Locate the cell with the specified text and output its [X, Y] center coordinate. 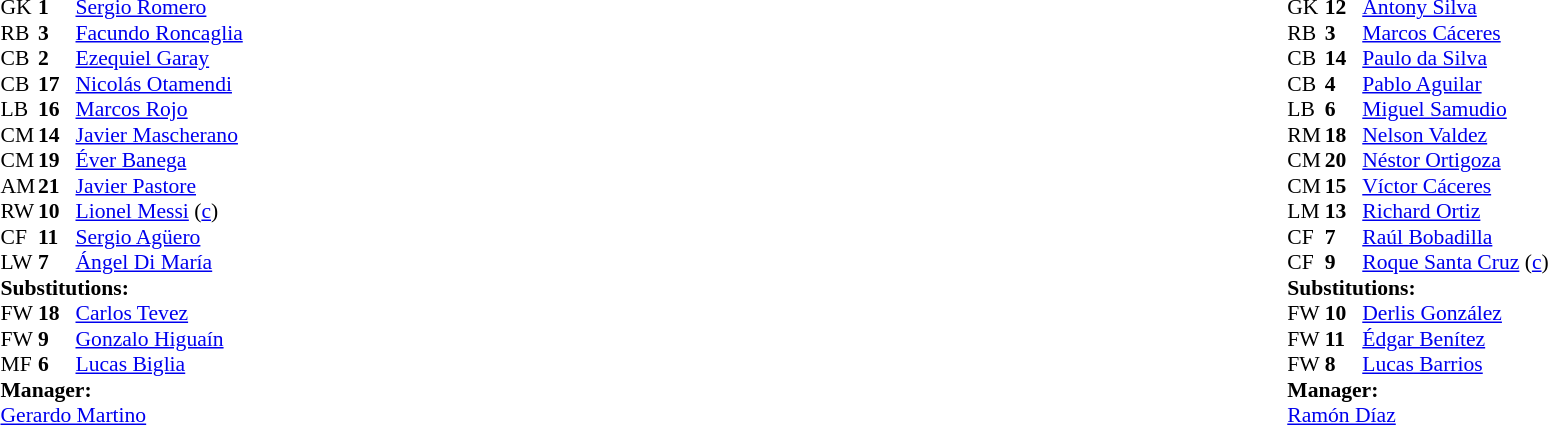
13 [1344, 211]
RW [19, 211]
Édgar Benítez [1455, 339]
Pablo Aguilar [1455, 84]
Derlis González [1455, 313]
Lionel Messi (c) [160, 211]
Néstor Ortigoza [1455, 161]
19 [57, 161]
Carlos Tevez [160, 313]
Éver Banega [160, 161]
Sergio Agüero [160, 237]
Nicolás Otamendi [160, 84]
LW [19, 263]
Javier Mascherano [160, 135]
Gonzalo Higuaín [160, 339]
8 [1344, 365]
Raúl Bobadilla [1455, 237]
Lucas Barrios [1455, 365]
AM [19, 186]
2 [57, 59]
20 [1344, 161]
4 [1344, 84]
Ezequiel Garay [160, 59]
MF [19, 365]
16 [57, 109]
Paulo da Silva [1455, 59]
Miguel Samudio [1455, 109]
RM [1306, 135]
21 [57, 186]
Lucas Biglia [160, 365]
15 [1344, 186]
Roque Santa Cruz (c) [1455, 263]
Richard Ortiz [1455, 211]
Nelson Valdez [1455, 135]
LM [1306, 211]
Marcos Rojo [160, 109]
Marcos Cáceres [1455, 33]
Ángel Di María [160, 263]
17 [57, 84]
Javier Pastore [160, 186]
Facundo Roncaglia [160, 33]
Víctor Cáceres [1455, 186]
